Provide the (X, Y) coordinate of the cell's center where the given text is located.  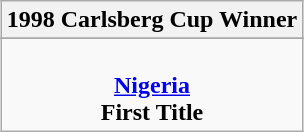
1998 Carlsberg Cup Winner (152, 20)
NigeriaFirst Title (152, 85)
